Locate the cell with the specified text and output its [x, y] center coordinate. 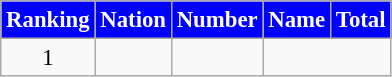
Name [297, 20]
Nation [133, 20]
1 [48, 58]
Number [217, 20]
Total [360, 20]
Ranking [48, 20]
